Locate the cell with the specified text and output its [x, y] center coordinate. 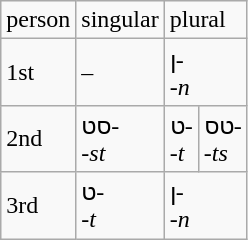
– [120, 72]
3rd [38, 206]
person [38, 20]
plural [206, 20]
2nd [38, 138]
1st [38, 72]
singular [120, 20]
טס--ts [222, 138]
סט--st [120, 138]
